Output the (X, Y) coordinate of the center of the cell containing the given text.  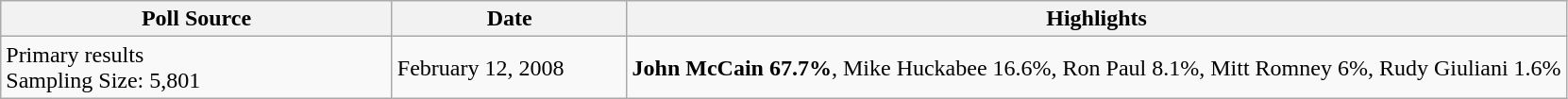
Highlights (1097, 19)
February 12, 2008 (510, 68)
John McCain 67.7%, Mike Huckabee 16.6%, Ron Paul 8.1%, Mitt Romney 6%, Rudy Giuliani 1.6% (1097, 68)
Date (510, 19)
Poll Source (196, 19)
Primary resultsSampling Size: 5,801 (196, 68)
